From the cell containing the given text, extract its center point as (x, y) coordinate. 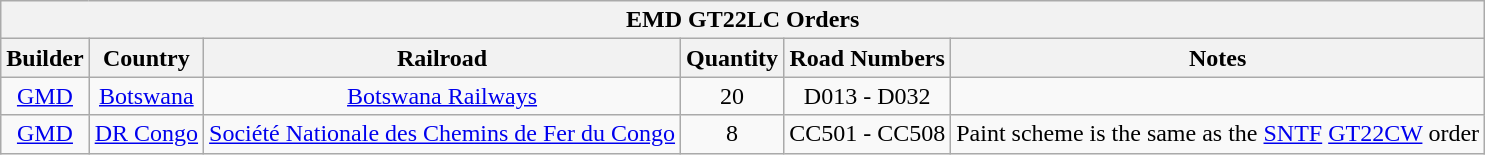
Quantity (732, 58)
Railroad (442, 58)
Country (146, 58)
Paint scheme is the same as the SNTF GT22CW order (1218, 134)
Botswana Railways (442, 96)
8 (732, 134)
20 (732, 96)
Builder (45, 58)
CC501 - CC508 (868, 134)
DR Congo (146, 134)
EMD GT22LC Orders (743, 20)
Notes (1218, 58)
Botswana (146, 96)
Road Numbers (868, 58)
D013 - D032 (868, 96)
Société Nationale des Chemins de Fer du Congo (442, 134)
